Search for the cell housing the specified text and yield its [x, y] center coordinate. 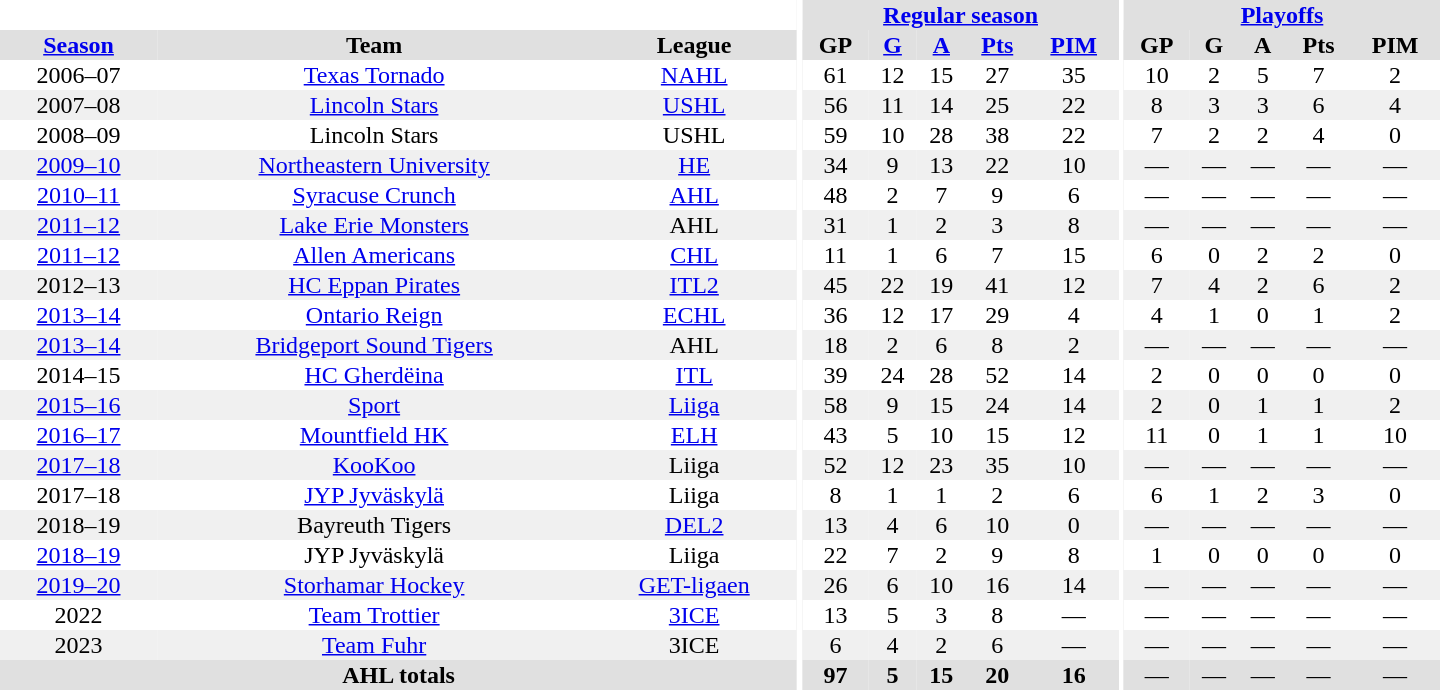
ITL2 [694, 285]
Season [78, 45]
39 [836, 375]
ELH [694, 435]
Northeastern University [374, 165]
2014–15 [78, 375]
19 [942, 285]
34 [836, 165]
DEL2 [694, 525]
Team Trottier [374, 615]
2007–08 [78, 105]
17 [942, 315]
2009–10 [78, 165]
2010–11 [78, 195]
Lake Erie Monsters [374, 225]
48 [836, 195]
23 [942, 465]
58 [836, 405]
AHL totals [398, 675]
36 [836, 315]
Team [374, 45]
ECHL [694, 315]
Team Fuhr [374, 645]
Bridgeport Sound Tigers [374, 345]
2019–20 [78, 585]
Regular season [961, 15]
HE [694, 165]
2008–09 [78, 135]
26 [836, 585]
Bayreuth Tigers [374, 525]
Sport [374, 405]
Storhamar Hockey [374, 585]
HC Gherdëina [374, 375]
31 [836, 225]
43 [836, 435]
59 [836, 135]
27 [998, 75]
Texas Tornado [374, 75]
NAHL [694, 75]
20 [998, 675]
29 [998, 315]
41 [998, 285]
Ontario Reign [374, 315]
HC Eppan Pirates [374, 285]
Playoffs [1282, 15]
2022 [78, 615]
GET-ligaen [694, 585]
2015–16 [78, 405]
97 [836, 675]
ITL [694, 375]
18 [836, 345]
Mountfield HK [374, 435]
Allen Americans [374, 255]
KooKoo [374, 465]
56 [836, 105]
League [694, 45]
2016–17 [78, 435]
45 [836, 285]
38 [998, 135]
Syracuse Crunch [374, 195]
2006–07 [78, 75]
2023 [78, 645]
25 [998, 105]
2012–13 [78, 285]
61 [836, 75]
CHL [694, 255]
